Output the [x, y] coordinate of the center of the cell containing the given text.  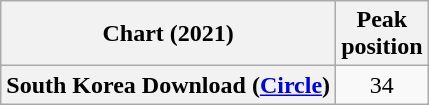
Peakposition [382, 34]
South Korea Download (Circle) [168, 85]
Chart (2021) [168, 34]
34 [382, 85]
